Return the [X, Y] coordinate for the center point of the cell that contains the specified text.  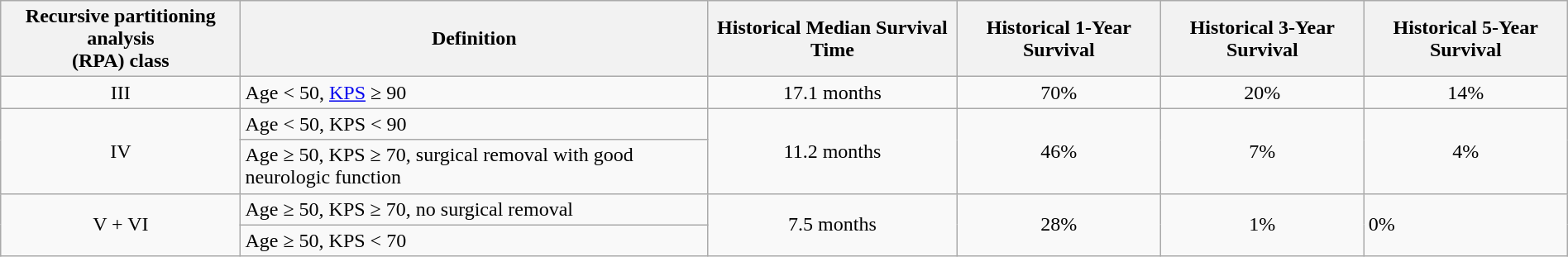
Historical 1-Year Survival [1059, 39]
46% [1059, 150]
III [121, 93]
7% [1262, 150]
7.5 months [833, 225]
11.2 months [833, 150]
Age ≥ 50, KPS ≥ 70, no surgical removal [475, 209]
14% [1465, 93]
Recursive partitioning analysis(RPA) class [121, 39]
Age < 50, KPS ≥ 90 [475, 93]
4% [1465, 150]
V + VI [121, 225]
20% [1262, 93]
Definition [475, 39]
17.1 months [833, 93]
Age ≥ 50, KPS ≥ 70, surgical removal with good neurologic function [475, 167]
28% [1059, 225]
70% [1059, 93]
Age < 50, KPS < 90 [475, 124]
1% [1262, 225]
0% [1465, 225]
IV [121, 150]
Historical 5-Year Survival [1465, 39]
Historical 3-Year Survival [1262, 39]
Historical Median Survival Time [833, 39]
Age ≥ 50, KPS < 70 [475, 240]
